Find where the given text appears and provide that cell's center as [X, Y] coordinate. 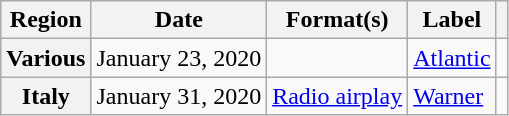
Atlantic [452, 58]
January 31, 2020 [179, 96]
January 23, 2020 [179, 58]
Various [46, 58]
Label [452, 20]
Date [179, 20]
Format(s) [338, 20]
Warner [452, 96]
Radio airplay [338, 96]
Region [46, 20]
Italy [46, 96]
